Capture the cell that displays the provided text and extract its [X, Y] central coordinate. 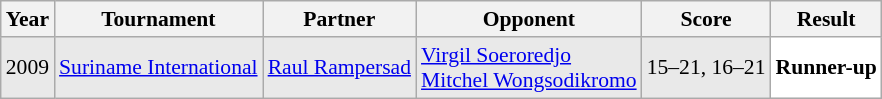
Suriname International [158, 68]
15–21, 16–21 [706, 68]
Score [706, 19]
Result [826, 19]
Virgil Soeroredjo Mitchel Wongsodikromo [529, 68]
Year [28, 19]
Partner [340, 19]
2009 [28, 68]
Runner-up [826, 68]
Opponent [529, 19]
Tournament [158, 19]
Raul Rampersad [340, 68]
